Provide the (X, Y) coordinate of the cell's center where the given text is located.  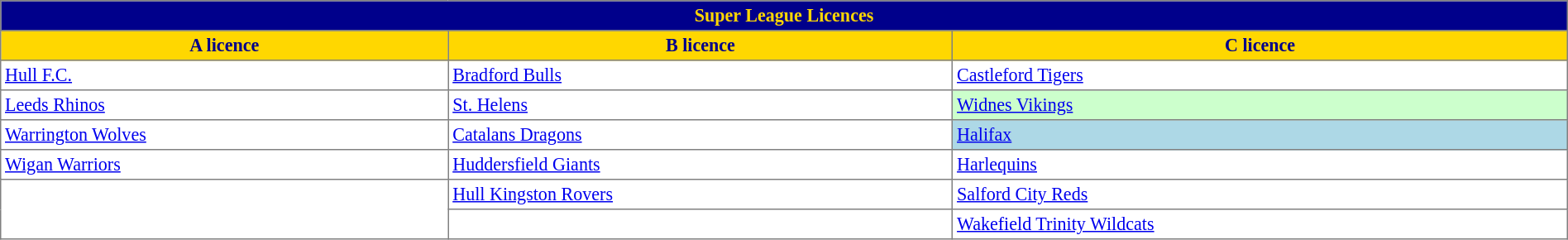
Castleford Tigers (1260, 75)
Catalans Dragons (700, 135)
Leeds Rhinos (225, 105)
A licence (225, 46)
C licence (1260, 46)
Harlequins (1260, 165)
Wigan Warriors (225, 165)
St. Helens (700, 105)
Huddersfield Giants (700, 165)
B licence (700, 46)
Salford City Reds (1260, 194)
Halifax (1260, 135)
Hull Kingston Rovers (700, 194)
Hull F.C. (225, 75)
Super League Licences (784, 16)
Wakefield Trinity Wildcats (1260, 224)
Warrington Wolves (225, 135)
Bradford Bulls (700, 75)
Widnes Vikings (1260, 105)
